Capture the cell that displays the provided text and extract its (X, Y) central coordinate. 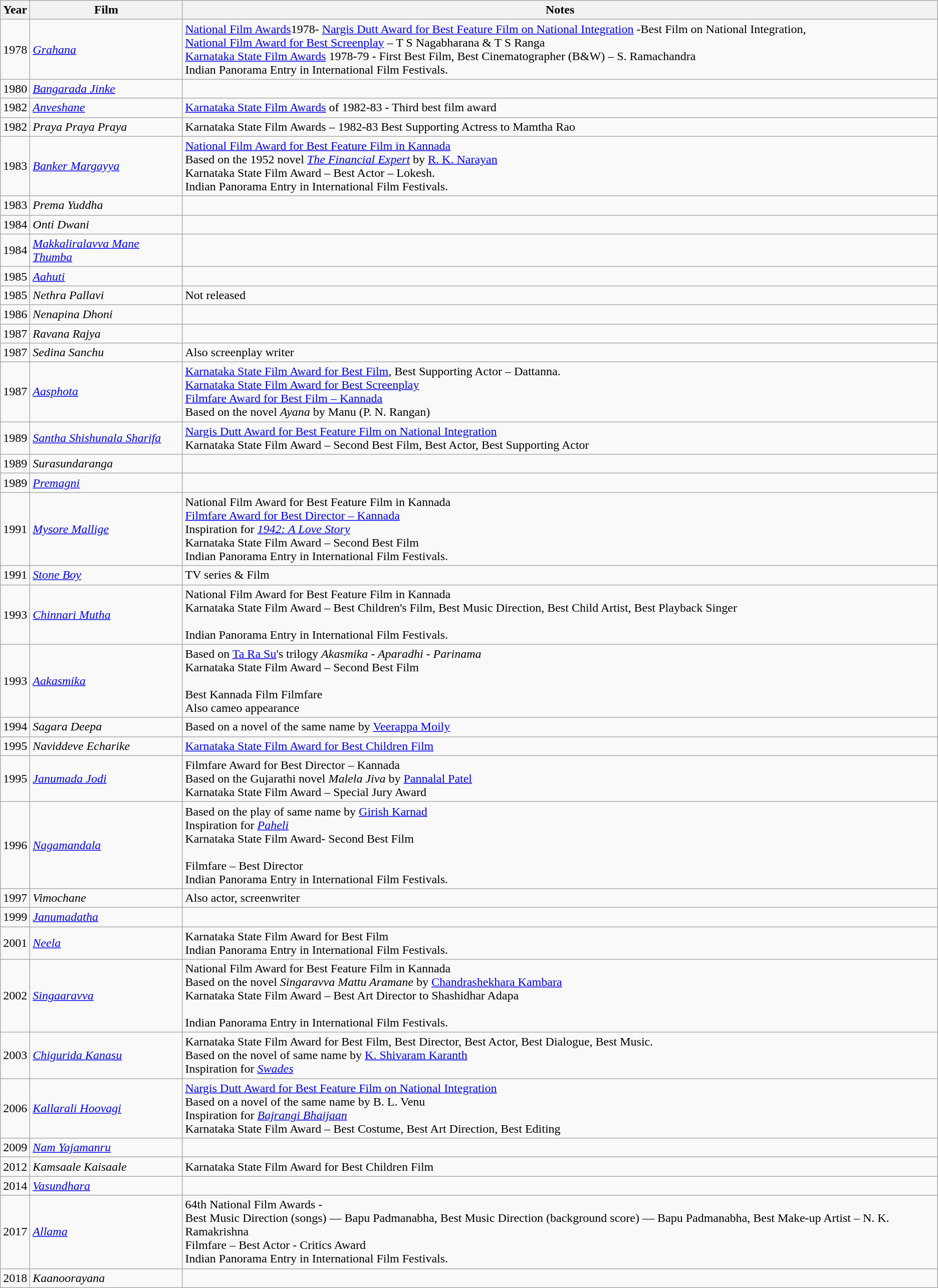
2003 (15, 1056)
Sedina Sanchu (106, 353)
Based on a novel of the same name by Veerappa Moily (560, 727)
Santha Shishunala Sharifa (106, 438)
Nam Yajamanru (106, 1148)
1997 (15, 898)
Allama (106, 1232)
Film (106, 10)
Kallarali Hoovagi (106, 1108)
Karnataka State Film Awards of 1982-83 - Third best film award (560, 108)
Ravana Rajya (106, 333)
Premagni (106, 483)
1980 (15, 89)
Nagamandala (106, 845)
Vimochane (106, 898)
Singaaravva (106, 996)
1994 (15, 727)
Nargis Dutt Award for Best Feature Film on National Integration Karnataka State Film Award – Second Best Film, Best Actor, Best Supporting Actor (560, 438)
2002 (15, 996)
2006 (15, 1108)
Surasundaranga (106, 464)
Nenapina Dhoni (106, 314)
Neela (106, 943)
Praya Praya Praya (106, 127)
2017 (15, 1232)
1978 (15, 49)
Karnataka State Film Award for Best Film Indian Panorama Entry in International Film Festivals. (560, 943)
Kaanoorayana (106, 1278)
Vasundhara (106, 1186)
2012 (15, 1167)
Aahuti (106, 276)
Also actor, screenwriter (560, 898)
Janumada Jodi (106, 779)
Mysore Mallige (106, 529)
Makkaliralavva Mane Thumba (106, 250)
1996 (15, 845)
Year (15, 10)
Aakasmika (106, 681)
Chinnari Mutha (106, 614)
Sagara Deepa (106, 727)
2009 (15, 1148)
1999 (15, 917)
TV series & Film (560, 575)
Banker Margayya (106, 166)
Bangarada Jinke (106, 89)
Filmfare Award for Best Director – Kannada Based on the Gujarathi novel Malela Jiva by Pannalal Patel Karnataka State Film Award – Special Jury Award (560, 779)
Chigurida Kanasu (106, 1056)
2018 (15, 1278)
Also screenplay writer (560, 353)
2001 (15, 943)
Anveshane (106, 108)
Grahana (106, 49)
Onti Dwani (106, 224)
Janumadatha (106, 917)
Notes (560, 10)
2014 (15, 1186)
Karnataka State Film Awards – 1982-83 Best Supporting Actress to Mamtha Rao (560, 127)
Nethra Pallavi (106, 295)
Kamsaale Kaisaale (106, 1167)
Prema Yuddha (106, 205)
Not released (560, 295)
1986 (15, 314)
Stone Boy (106, 575)
Naviddeve Echarike (106, 746)
Aasphota (106, 392)
